For the text-containing cell, return its midpoint in [x, y] coordinate format. 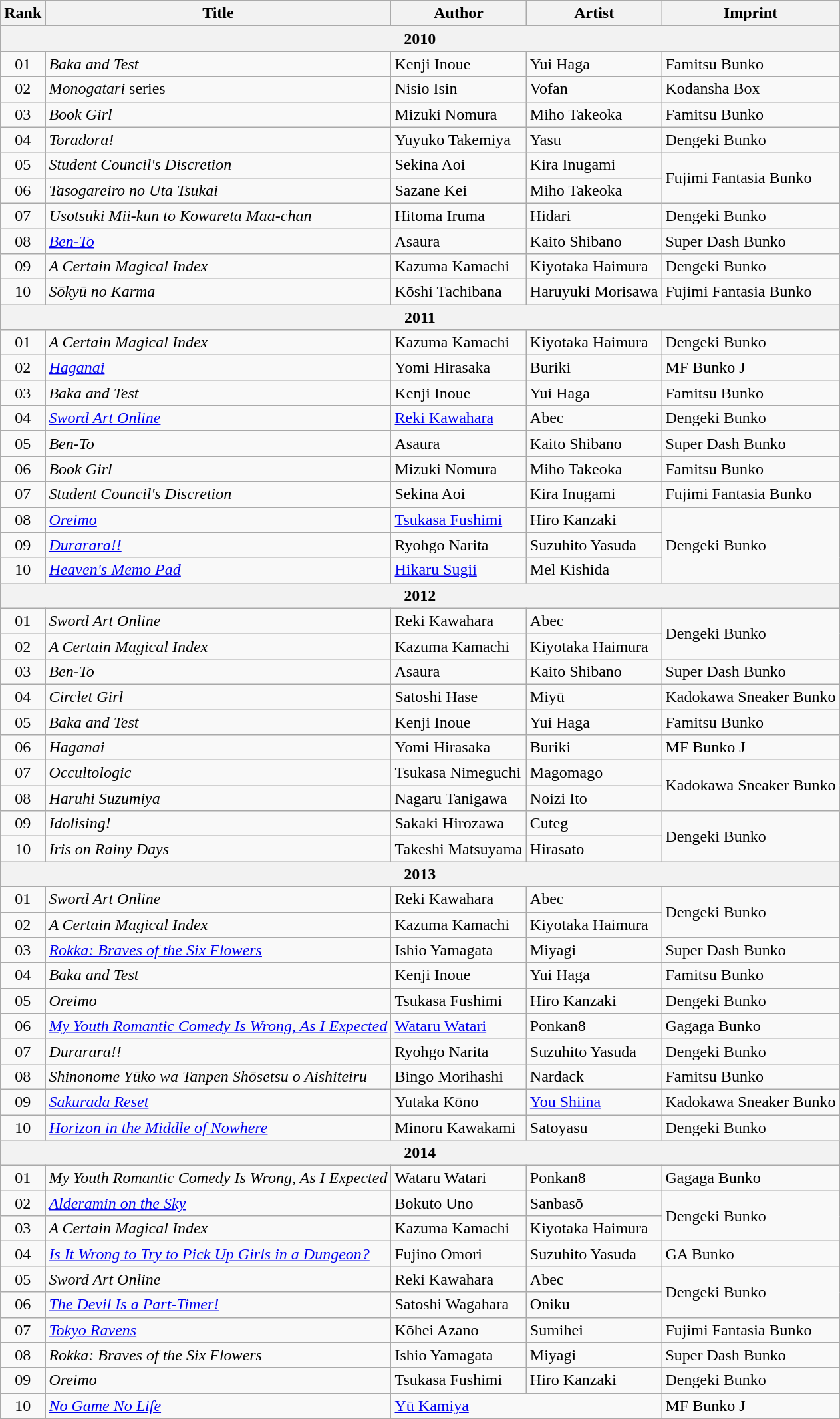
Haruhi Suzumiya [218, 798]
Sumihei [594, 1330]
2013 [420, 874]
Kōshi Tachibana [459, 291]
Alderamin on the Sky [218, 1203]
Occultologic [218, 773]
Magomago [594, 773]
GA Bunko [750, 1254]
Tsukasa Nimeguchi [459, 773]
Satoyasu [594, 1128]
Heaven's Memo Pad [218, 570]
2014 [420, 1153]
Tasogareiro no Uta Tsukai [218, 190]
Circlet Girl [218, 697]
Kodansha Box [750, 89]
Yasu [594, 140]
Kōhei Azano [459, 1330]
Usotsuki Mii-kun to Kowareta Maa-chan [218, 216]
Mel Kishida [594, 570]
Bokuto Uno [459, 1203]
Sazane Kei [459, 190]
Yū Kamiya [527, 1406]
Hikaru Sugii [459, 570]
Sōkyū no Karma [218, 291]
Minoru Kawakami [459, 1128]
2011 [420, 317]
Haruyuki Morisawa [594, 291]
Is It Wrong to Try to Pick Up Girls in a Dungeon? [218, 1254]
Hidari [594, 216]
Iris on Rainy Days [218, 849]
Bingo Morihashi [459, 1076]
Monogatari series [218, 89]
Miyū [594, 697]
Imprint [750, 13]
Vofan [594, 89]
Horizon in the Middle of Nowhere [218, 1128]
Toradora! [218, 140]
Satoshi Hase [459, 697]
Sakaki Hirozawa [459, 824]
Sakurada Reset [218, 1102]
Nardack [594, 1076]
You Shiina [594, 1102]
2010 [420, 39]
The Devil Is a Part-Timer! [218, 1305]
Tokyo Ravens [218, 1330]
Fujino Omori [459, 1254]
Takeshi Matsuyama [459, 849]
Cuteg [594, 824]
2012 [420, 595]
Hitoma Iruma [459, 216]
Shinonome Yūko wa Tanpen Shōsetsu o Aishiteiru [218, 1076]
Noizi Ito [594, 798]
Rank [23, 13]
Yuyuko Takemiya [459, 140]
Author [459, 13]
Sanbasō [594, 1203]
Title [218, 13]
Idolising! [218, 824]
Hirasato [594, 849]
Yutaka Kōno [459, 1102]
Satoshi Wagahara [459, 1305]
Nagaru Tanigawa [459, 798]
Nisio Isin [459, 89]
Oniku [594, 1305]
No Game No Life [218, 1406]
Artist [594, 13]
